Return the (X, Y) coordinate for the center point of the cell that contains the specified text.  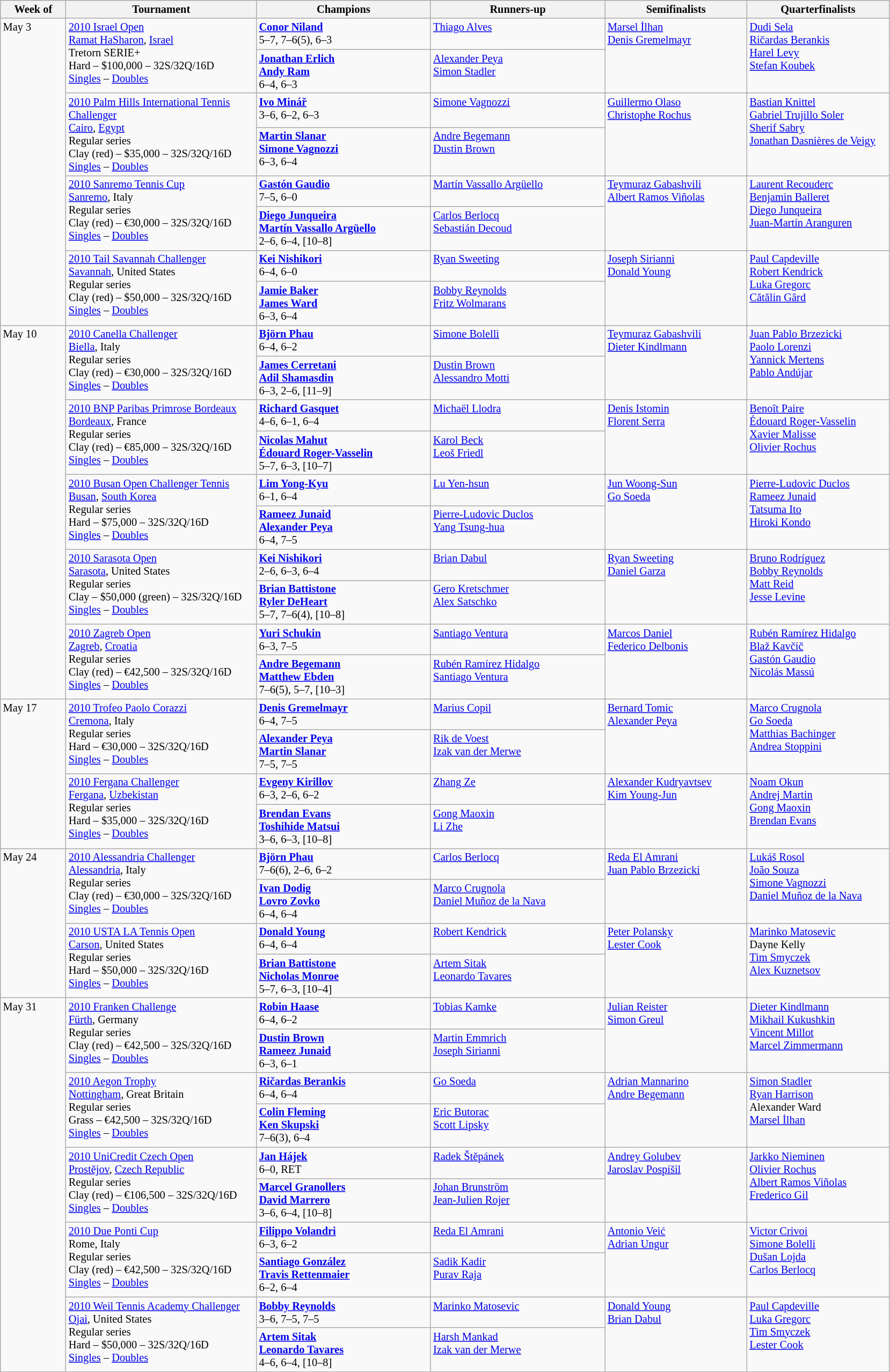
Andre Begemann Dustin Brown (517, 151)
Radek Štěpánek (517, 1163)
2010 Palm Hills International Tennis Challenger Cairo, EgyptRegular seriesClay (red) – $35,000 – 32S/32Q/16DSingles – Doubles (161, 134)
Evgeny Kirillov6–3, 2–6, 6–2 (344, 789)
Marinko Matosevic Dayne Kelly Tim Smyczek Alex Kuznetsov (818, 960)
Zhang Ze (517, 789)
2010 UniCredit Czech Open Prostějov, Czech RepublicRegular seriesClay (red) – €106,500 – 32S/32Q/16DSingles – Doubles (161, 1185)
Week of (33, 9)
2010 Trofeo Paolo Corazzi Cremona, ItalyRegular seriesHard – €30,000 – 32S/32Q/16DSingles – Doubles (161, 736)
Andrey Golubev Jaroslav Pospíšil (676, 1185)
Rubén Ramírez Hidalgo Blaž Kavčič Gastón Gaudio Nicolás Massú (818, 661)
Jonathan Erlich Andy Ram6–4, 6–3 (344, 71)
Peter Polansky Lester Cook (676, 960)
Simon Stadler Ryan Harrison Alexander Ward Marsel İlhan (818, 1110)
Brian Battistone Ryler DeHeart5–7, 7–6(4), [10–8] (344, 602)
Gastón Gaudio 7–5, 6–0 (344, 191)
Artem Sitak Leonardo Tavares 4–6, 6–4, [10–8] (344, 1349)
Marinko Matosevic (517, 1312)
Bobby Reynolds Fritz Wolmarans (517, 303)
Martin Slanar Simone Vagnozzi6–3, 6–4 (344, 151)
Marsel İlhan Denis Gremelmayr (676, 56)
Dustin Brown Alessandro Motti (517, 378)
Brendan Evans Toshihide Matsui 3–6, 6–3, [10–8] (344, 826)
2010 Due Ponti Cup Rome, ItalyRegular seriesClay (red) – €42,500 – 32S/32Q/16DSingles – Doubles (161, 1259)
Brian Dabul (517, 565)
Pierre-Ludovic Duclos Yang Tsung-hua (517, 527)
2010 Tail Savannah Challenger Savannah, United StatesRegular seriesClay (red) – $50,000 – 32S/32Q/16DSingles – Doubles (161, 288)
2010 Alessandria ChallengerAlessandria, ItalyRegular seriesClay (red) – €30,000 – 32S/32Q/16DSingles – Doubles (161, 885)
Joseph Sirianni Donald Young (676, 288)
2010 Franken Challenge Fürth, GermanyRegular seriesClay (red) – €42,500 – 32S/32Q/16DSingles – Doubles (161, 1034)
Sadik Kadir Purav Raja (517, 1275)
2010 BNP Paribas Primrose Bordeaux Bordeaux, FranceRegular seriesClay (red) – €85,000 – 32S/32Q/16DSingles – Doubles (161, 437)
Bruno Rodríguez Bobby Reynolds Matt Reid Jesse Levine (818, 587)
Michaël Llodra (517, 415)
2010 Sarasota Open Sarasota, United StatesRegular seriesClay – $50,000 (green) – 32S/32Q/16DSingles – Doubles (161, 587)
Marco Crugnola Daniel Muñoz de la Nava (517, 901)
Semifinalists (676, 9)
Gero Kretschmer Alex Satschko (517, 602)
Jarkko Nieminen Olivier Rochus Albert Ramos Viñolas Frederico Gil (818, 1185)
Simone Bolelli (517, 341)
Teymuraz Gabashvili Albert Ramos Viñolas (676, 212)
Lu Yen-hsun (517, 490)
Dieter Kindlmann Mikhail Kukushkin Vincent Millot Marcel Zimmermann (818, 1034)
Teymuraz Gabashvili Dieter Kindlmann (676, 363)
Martín Vassallo Argüello (517, 191)
Quarterfinalists (818, 9)
Ryan Sweeting (517, 266)
Donald Young6–4, 6–4 (344, 938)
Rameez Junaid Alexander Peya6–4, 7–5 (344, 527)
Go Soeda (517, 1088)
Marcos Daniel Federico Delbonis (676, 661)
Ivo Minář 3–6, 6–2, 6–3 (344, 110)
James Cerretani Adil Shamasdin6–3, 2–6, [11–9] (344, 378)
Simone Vagnozzi (517, 110)
Björn Phau7–6(6), 2–6, 6–2 (344, 864)
Tobias Kamke (517, 1013)
2010 Weil Tennis Academy Challenger Ojai, United StatesRegular seriesHard – $50,000 – 32S/32Q/16DSingles – Doubles (161, 1334)
Karol Beck Leoš Friedl (517, 453)
Alexander Kudryavtsev Kim Young-Jun (676, 810)
Ivan Dodig Lovro Zovko6–4, 6–4 (344, 901)
Bernard Tomic Alexander Peya (676, 736)
Artem Sitak Leonardo Tavares (517, 976)
Jan Hájek6–0, RET (344, 1163)
Gong Maoxin Li Zhe (517, 826)
Martin Emmrich Joseph Sirianni (517, 1051)
2010 Aegon Trophy Nottingham, Great BritainRegular seriesGrass – €42,500 – 32S/32Q/16DSingles – Doubles (161, 1110)
Adrian Mannarino Andre Begemann (676, 1110)
Paul Capdeville Robert Kendrick Luka Gregorc Cătălin Gârd (818, 288)
Lukáš Rosol João Souza Simone Vagnozzi Daniel Muñoz de la Nava (818, 885)
Denis Gremelmayr6–4, 7–5 (344, 714)
Noam Okun Andrej Martin Gong Maoxin Brendan Evans (818, 810)
Robin Haase6–4, 6–2 (344, 1013)
Bobby Reynolds3–6, 7–5, 7–5 (344, 1312)
Jamie Baker James Ward6–3, 6–4 (344, 303)
Dudi Sela Ričardas Berankis Harel Levy Stefan Koubek (818, 56)
Santiago Ventura (517, 640)
Benoît Paire Édouard Roger-Vasselin Xavier Malisse Olivier Rochus (818, 437)
May 24 (33, 923)
2010 Fergana Challenger Fergana, UzbekistanRegular seriesHard – $35,000 – 32S/32Q/16DSingles – Doubles (161, 810)
Victor Crivoi Simone Bolelli Dušan Lojda Carlos Berlocq (818, 1259)
Marco Crugnola Go Soeda Matthias Bachinger Andrea Stoppini (818, 736)
Champions (344, 9)
Antonio Veić Adrian Ungur (676, 1259)
Tournament (161, 9)
Pierre-Ludovic Duclos Rameez Junaid Tatsuma Ito Hiroki Kondo (818, 512)
May 17 (33, 774)
Harsh Mankad Izak van der Merwe (517, 1349)
Richard Gasquet4–6, 6–1, 6–4 (344, 415)
Bastian Knittel Gabriel Trujillo Soler Sherif Sabry Jonathan Dasnières de Veigy (818, 134)
2010 USTA LA Tennis Open Carson, United StatesRegular seriesHard – $50,000 – 32S/32Q/16DSingles – Doubles (161, 960)
2010 Israel Open Ramat HaSharon, IsraelTretorn SERIE+ Hard – $100,000 – 32S/32Q/16DSingles – Doubles (161, 56)
Ričardas Berankis6–4, 6–4 (344, 1088)
Andre Begemann Matthew Ebden 7–6(5), 5–7, [10–3] (344, 677)
Kei Nishikori2–6, 6–3, 6–4 (344, 565)
Alexander Peya Simon Stadler (517, 71)
Filippo Volandri6–3, 6–2 (344, 1237)
Juan Pablo Brzezicki Paolo Lorenzi Yannick Mertens Pablo Andújar (818, 363)
Lim Yong-Kyu6–1, 6–4 (344, 490)
Denis Istomin Florent Serra (676, 437)
Colin Fleming Ken Skupski7–6(3), 6–4 (344, 1125)
Donald Young Brian Dabul (676, 1334)
May 10 (33, 512)
Paul Capdeville Luka Gregorc Tim Smyczek Lester Cook (818, 1334)
2010 Sanremo Tennis Cup Sanremo, ItalyRegular seriesClay (red) – €30,000 – 32S/32Q/16DSingles – Doubles (161, 212)
Conor Niland5–7, 7–6(5), 6–3 (344, 34)
Robert Kendrick (517, 938)
Reda El Amrani Juan Pablo Brzezicki (676, 885)
Diego Junqueira Martín Vassallo Argüello2–6, 6–4, [10–8] (344, 229)
Marius Copil (517, 714)
May 31 (33, 1185)
Carlos Berlocq (517, 864)
Laurent Recouderc Benjamin Balleret Diego Junqueira Juan-Martín Aranguren (818, 212)
Santiago González Travis Rettenmaier6–2, 6–4 (344, 1275)
Björn Phau6–4, 6–2 (344, 341)
Ryan Sweeting Daniel Garza (676, 587)
Nicolas Mahut Édouard Roger-Vasselin5–7, 6–3, [10–7] (344, 453)
Yuri Schukin6–3, 7–5 (344, 640)
Marcel Granollers David Marrero3–6, 6–4, [10–8] (344, 1200)
2010 Busan Open Challenger Tennis Busan, South KoreaRegular seriesHard – $75,000 – 32S/32Q/16DSingles – Doubles (161, 512)
Guillermo Olaso Christophe Rochus (676, 134)
Eric Butorac Scott Lipsky (517, 1125)
Kei Nishikori 6–4, 6–0 (344, 266)
Reda El Amrani (517, 1237)
2010 Canella Challenger Biella, ItalyRegular seriesClay (red) – €30,000 – 32S/32Q/16DSingles – Doubles (161, 363)
Rik de Voest Izak van der Merwe (517, 752)
Carlos Berlocq Sebastián Decoud (517, 229)
May 3 (33, 172)
Dustin Brown Rameez Junaid6–3, 6–1 (344, 1051)
Rubén Ramírez Hidalgo Santiago Ventura (517, 677)
Alexander Peya Martin Slanar7–5, 7–5 (344, 752)
Johan Brunström Jean-Julien Rojer (517, 1200)
Jun Woong-Sun Go Soeda (676, 512)
Julian Reister Simon Greul (676, 1034)
2010 Zagreb Open Zagreb, CroatiaRegular seriesClay (red) – €42,500 – 32S/32Q/16DSingles – Doubles (161, 661)
Thiago Alves (517, 34)
Brian Battistone Nicholas Monroe5–7, 6–3, [10–4] (344, 976)
Runners-up (517, 9)
